Determine the [x, y] coordinate at the center of the cell enclosing the given text.  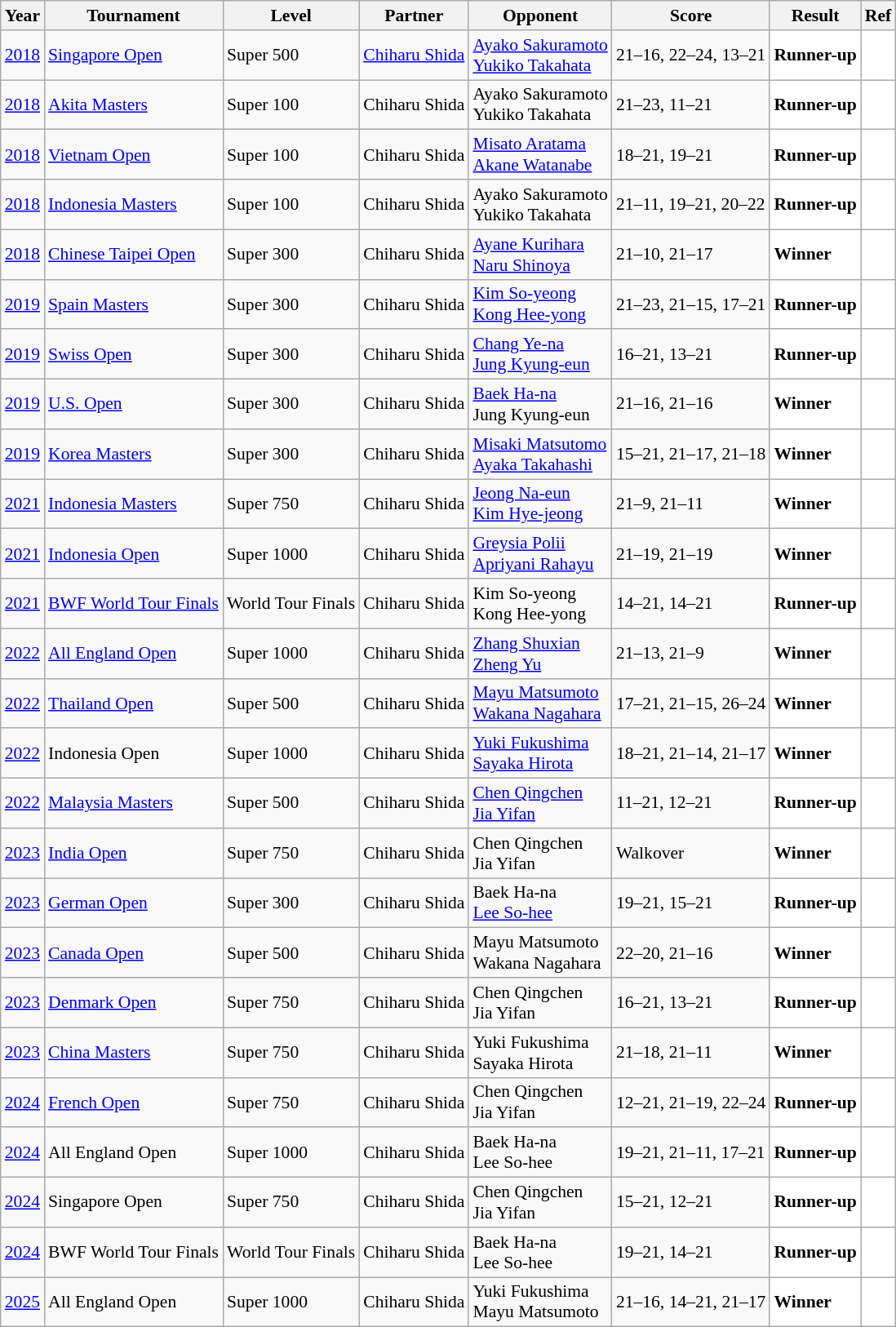
Jeong Na-eun Kim Hye-jeong [540, 504]
21–13, 21–9 [691, 653]
Chang Ye-na Jung Kyung-eun [540, 354]
21–19, 21–19 [691, 553]
Chinese Taipei Open [134, 255]
Korea Masters [134, 454]
French Open [134, 1102]
14–21, 14–21 [691, 604]
22–20, 21–16 [691, 953]
Denmark Open [134, 1002]
19–21, 14–21 [691, 1252]
Swiss Open [134, 354]
Misaki Matsutomo Ayaka Takahashi [540, 454]
German Open [134, 903]
Akita Masters [134, 104]
11–21, 12–21 [691, 803]
Misato Aratama Akane Watanabe [540, 155]
Level [291, 16]
Year [23, 16]
Ref [878, 16]
Partner [414, 16]
U.S. Open [134, 405]
Malaysia Masters [134, 803]
17–21, 21–15, 26–24 [691, 703]
21–23, 11–21 [691, 104]
12–21, 21–19, 22–24 [691, 1102]
Thailand Open [134, 703]
21–16, 14–21, 21–17 [691, 1303]
21–10, 21–17 [691, 255]
Ayane Kurihara Naru Shinoya [540, 255]
Score [691, 16]
Zhang Shuxian Zheng Yu [540, 653]
Walkover [691, 854]
21–9, 21–11 [691, 504]
Yuki Fukushima Mayu Matsumoto [540, 1303]
19–21, 21–11, 17–21 [691, 1152]
15–21, 21–17, 21–18 [691, 454]
Canada Open [134, 953]
Tournament [134, 16]
21–11, 19–21, 20–22 [691, 204]
Result [814, 16]
21–16, 22–24, 13–21 [691, 55]
Opponent [540, 16]
18–21, 21–14, 21–17 [691, 754]
21–16, 21–16 [691, 405]
21–23, 21–15, 17–21 [691, 304]
China Masters [134, 1053]
Greysia Polii Apriyani Rahayu [540, 553]
2025 [23, 1303]
Baek Ha-na Jung Kyung-eun [540, 405]
India Open [134, 854]
Spain Masters [134, 304]
21–18, 21–11 [691, 1053]
Vietnam Open [134, 155]
18–21, 19–21 [691, 155]
15–21, 12–21 [691, 1203]
19–21, 15–21 [691, 903]
